Search for the cell housing the specified text and yield its (x, y) center coordinate. 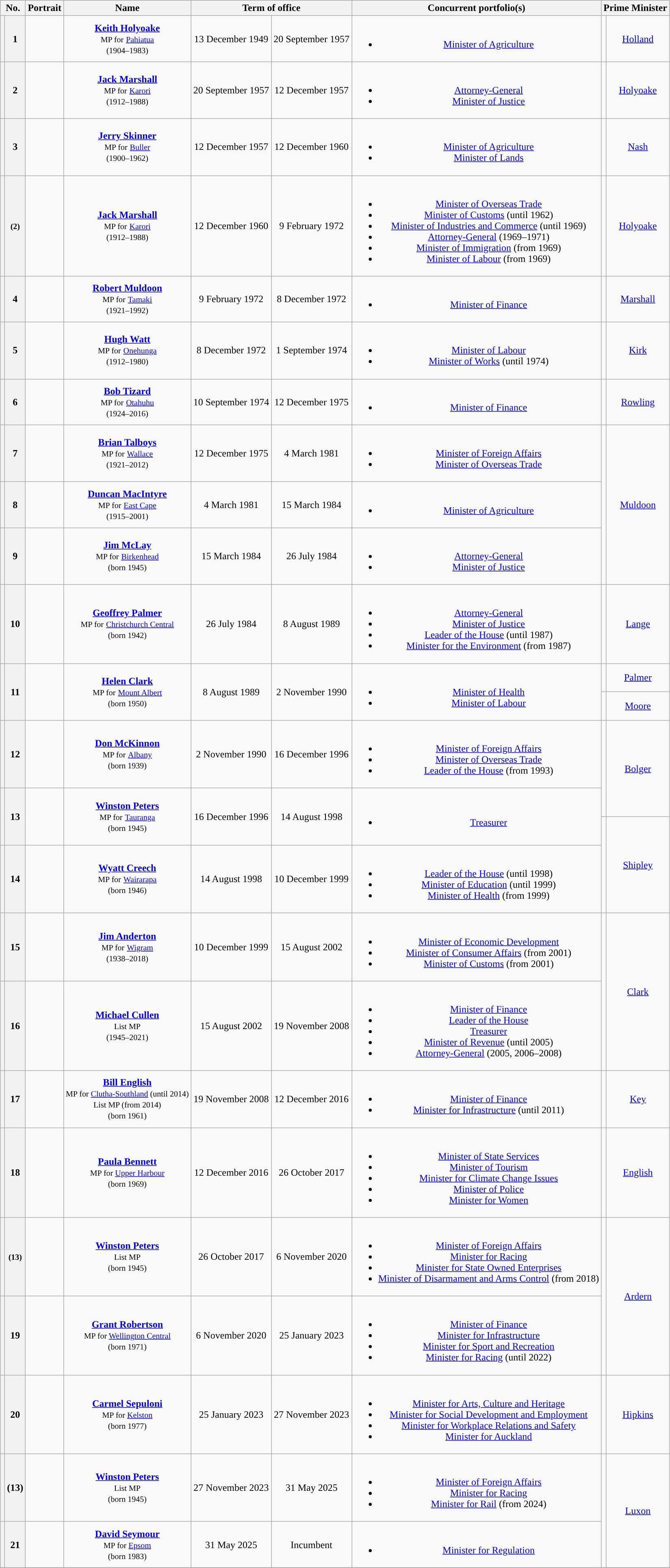
(2) (15, 226)
Treasurer (477, 817)
Keith HolyoakeMP for Pahiatua(1904–1983) (128, 39)
Name (128, 8)
1 September 1974 (312, 350)
Minister of FinanceMinister for InfrastructureMinister for Sport and RecreationMinister for Racing (until 2022) (477, 1336)
20 (15, 1414)
Kirk (638, 350)
Ardern (638, 1296)
Robert MuldoonMP for Tamaki(1921–1992) (128, 299)
10 (15, 624)
Moore (638, 706)
Paula BennettMP for Upper Harbour(born 1969) (128, 1172)
Minister of FinanceLeader of the HouseTreasurerMinister of Revenue (until 2005)Attorney-General (2005, 2006–2008) (477, 1026)
4 (15, 299)
Don McKinnonMP for Albany(born 1939) (128, 755)
No. (13, 8)
Winston PetersMP for Tauranga(born 1945) (128, 817)
13 (15, 817)
18 (15, 1172)
Leader of the House (until 1998)Minister of Education (until 1999)Minister of Health (from 1999) (477, 879)
6 (15, 402)
2 (15, 90)
Jim AndertonMP for Wigram(1938–2018) (128, 947)
Palmer (638, 678)
Luxon (638, 1511)
13 December 1949 (231, 39)
David SeymourMP for Epsom(born 1983) (128, 1545)
Jerry SkinnerMP for Buller(1900–1962) (128, 147)
Minister for Arts, Culture and HeritageMinister for Social Development and EmploymentMinister for Workplace Relations and SafetyMinister for Auckland (477, 1414)
Carmel SepuloniMP for Kelston(born 1977) (128, 1414)
Minister of AgricultureMinister of Lands (477, 147)
Bob TizardMP for Otahuhu(1924–2016) (128, 402)
Hugh WattMP for Onehunga(1912–1980) (128, 350)
5 (15, 350)
14 (15, 879)
Minister of Foreign AffairsMinister for RacingMinister for Rail (from 2024) (477, 1488)
Brian TalboysMP for Wallace(1921–2012) (128, 453)
Minister for Regulation (477, 1545)
Minister of State ServicesMinister of TourismMinister for Climate Change IssuesMinister of PoliceMinister for Women (477, 1172)
Key (638, 1099)
8 (15, 504)
Bill EnglishMP for Clutha-Southland (until 2014)List MP (from 2014)(born 1961) (128, 1099)
Duncan MacIntyreMP for East Cape(1915–2001) (128, 504)
Geoffrey PalmerMP for Christchurch Central(born 1942) (128, 624)
Prime Minister (635, 8)
Minister of Economic DevelopmentMinister of Consumer Affairs (from 2001)Minister of Customs (from 2001) (477, 947)
Shipley (638, 865)
17 (15, 1099)
Wyatt CreechMP for Wairarapa(born 1946) (128, 879)
21 (15, 1545)
Minister of LabourMinister of Works (until 1974) (477, 350)
Bolger (638, 768)
11 (15, 692)
Grant RobertsonMP for Wellington Central(born 1971) (128, 1336)
Rowling (638, 402)
9 (15, 556)
Hipkins (638, 1414)
Jim McLayMP for Birkenhead(born 1945) (128, 556)
Concurrent portfolio(s) (477, 8)
12 (15, 755)
Minister of Foreign AffairsMinister of Overseas Trade (477, 453)
19 (15, 1336)
Holland (638, 39)
Minister of Foreign AffairsMinister of Overseas TradeLeader of the House (from 1993) (477, 755)
Michael CullenList MP(1945–2021) (128, 1026)
Attorney-GeneralMinister of JusticeLeader of the House (until 1987)Minister for the Environment (from 1987) (477, 624)
Term of office (271, 8)
1 (15, 39)
Incumbent (312, 1545)
Marshall (638, 299)
Nash (638, 147)
Minister of Foreign AffairsMinister for RacingMinister for State Owned EnterprisesMinister of Disarmament and Arms Control (from 2018) (477, 1257)
English (638, 1172)
Helen ClarkMP for Mount Albert(born 1950) (128, 692)
Muldoon (638, 504)
16 (15, 1026)
Minister of FinanceMinister for Infrastructure (until 2011) (477, 1099)
15 (15, 947)
Clark (638, 992)
Portrait (45, 8)
Lange (638, 624)
3 (15, 147)
Minister of HealthMinister of Labour (477, 692)
10 September 1974 (231, 402)
7 (15, 453)
